Determine the [X, Y] coordinate at the center of the cell enclosing the given text.  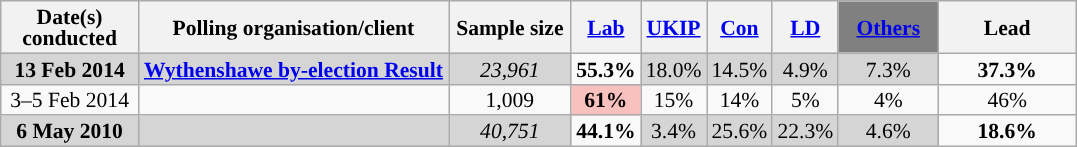
Others [888, 27]
18.0% [674, 68]
40,751 [510, 132]
14% [739, 100]
15% [674, 100]
Wythenshawe by-election Result [293, 68]
4% [888, 100]
3.4% [674, 132]
4.6% [888, 132]
LD [805, 27]
46% [1007, 100]
14.5% [739, 68]
6 May 2010 [70, 132]
Date(s)conducted [70, 27]
18.6% [1007, 132]
37.3% [1007, 68]
Sample size [510, 27]
4.9% [805, 68]
Lab [606, 27]
3–5 Feb 2014 [70, 100]
5% [805, 100]
UKIP [674, 27]
Con [739, 27]
61% [606, 100]
22.3% [805, 132]
Lead [1007, 27]
55.3% [606, 68]
1,009 [510, 100]
13 Feb 2014 [70, 68]
23,961 [510, 68]
44.1% [606, 132]
25.6% [739, 132]
7.3% [888, 68]
Polling organisation/client [293, 27]
